Locate the cell with the specified text and output its [X, Y] center coordinate. 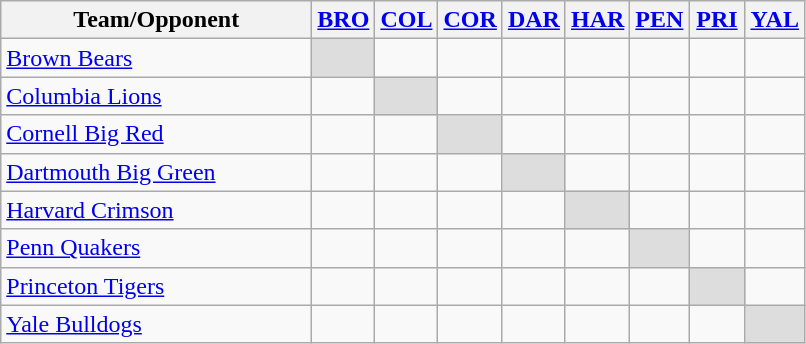
YAL [775, 20]
Columbia Lions [156, 96]
HAR [597, 20]
BRO [344, 20]
COL [406, 20]
DAR [534, 20]
Princeton Tigers [156, 286]
Dartmouth Big Green [156, 172]
Penn Quakers [156, 248]
Team/Opponent [156, 20]
PEN [660, 20]
Brown Bears [156, 58]
Harvard Crimson [156, 210]
Cornell Big Red [156, 134]
Yale Bulldogs [156, 324]
COR [470, 20]
PRI [717, 20]
